Output the [X, Y] coordinate of the center of the cell containing the given text.  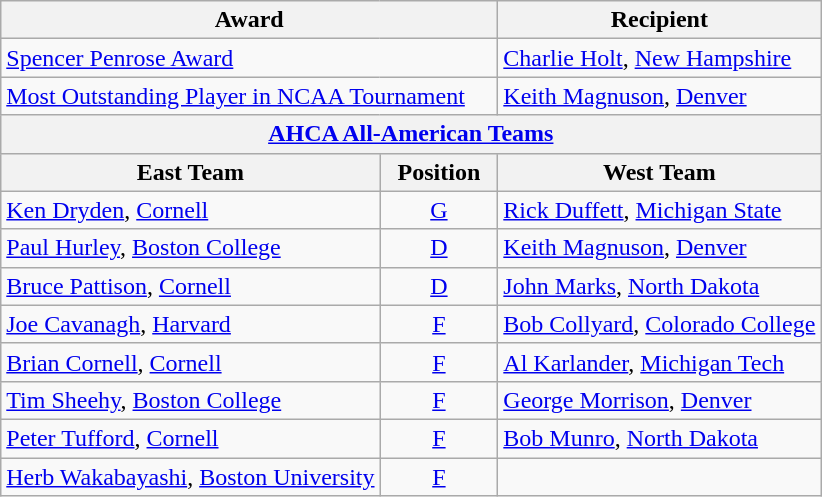
Recipient [660, 20]
Ken Dryden, Cornell [190, 210]
Bob Collyard, Colorado College [660, 324]
Position [439, 172]
Bob Munro, North Dakota [660, 438]
Joe Cavanagh, Harvard [190, 324]
Most Outstanding Player in NCAA Tournament [250, 96]
Brian Cornell, Cornell [190, 362]
G [439, 210]
Herb Wakabayashi, Boston University [190, 477]
Award [250, 20]
Rick Duffett, Michigan State [660, 210]
Spencer Penrose Award [250, 58]
Paul Hurley, Boston College [190, 248]
Tim Sheehy, Boston College [190, 400]
AHCA All-American Teams [411, 134]
Bruce Pattison, Cornell [190, 286]
Al Karlander, Michigan Tech [660, 362]
West Team [660, 172]
Peter Tufford, Cornell [190, 438]
George Morrison, Denver [660, 400]
John Marks, North Dakota [660, 286]
Charlie Holt, New Hampshire [660, 58]
East Team [190, 172]
